Pinpoint the cell where the given text exists, returning its (x, y) midpoint coordinate. 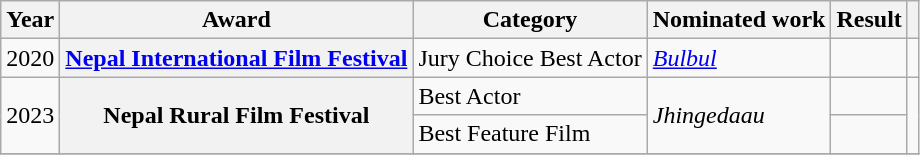
Best Actor (530, 96)
Award (236, 20)
Jhingedaau (739, 115)
2023 (30, 115)
Best Feature Film (530, 134)
Nepal International Film Festival (236, 58)
Year (30, 20)
Result (869, 20)
Jury Choice Best Actor (530, 58)
Bulbul (739, 58)
Nepal Rural Film Festival (236, 115)
Category (530, 20)
2020 (30, 58)
Nominated work (739, 20)
